Capture the cell that displays the provided text and extract its [x, y] central coordinate. 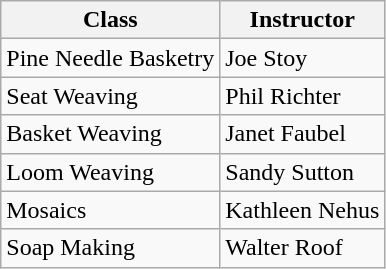
Instructor [302, 20]
Seat Weaving [110, 96]
Pine Needle Basketry [110, 58]
Walter Roof [302, 248]
Mosaics [110, 210]
Basket Weaving [110, 134]
Janet Faubel [302, 134]
Soap Making [110, 248]
Kathleen Nehus [302, 210]
Sandy Sutton [302, 172]
Joe Stoy [302, 58]
Loom Weaving [110, 172]
Phil Richter [302, 96]
Class [110, 20]
